Locate the cell with the specified text and output its [X, Y] center coordinate. 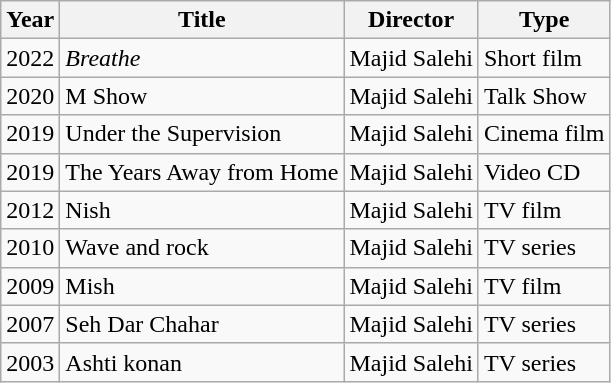
2020 [30, 96]
2009 [30, 286]
2010 [30, 248]
Breathe [202, 58]
Ashti konan [202, 362]
Seh Dar Chahar [202, 324]
The Years Away from Home [202, 172]
Mish [202, 286]
Talk Show [544, 96]
Title [202, 20]
Wave and rock [202, 248]
M Show [202, 96]
Short film [544, 58]
Under the Supervision [202, 134]
Cinema film [544, 134]
Director [411, 20]
Nish [202, 210]
Video CD [544, 172]
Year [30, 20]
2007 [30, 324]
2003 [30, 362]
Type [544, 20]
2022 [30, 58]
2012 [30, 210]
